Return (X, Y) of the center of cell containing provided text 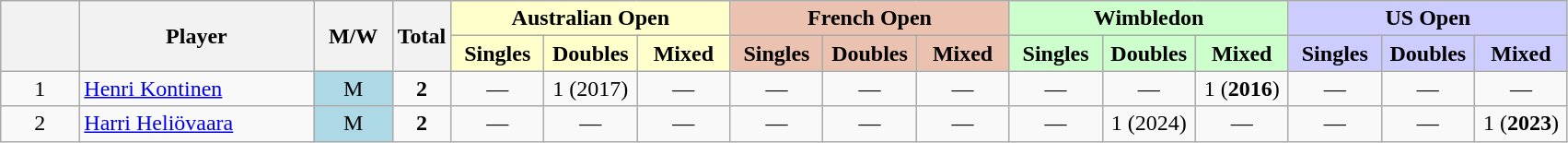
1 (41, 89)
1 (2016) (1241, 89)
US Open (1427, 18)
Australian Open (591, 18)
1 (2023) (1521, 124)
Wimbledon (1149, 18)
Total (422, 36)
1 (2017) (591, 89)
Harri Heliövaara (197, 124)
Henri Kontinen (197, 89)
1 (2024) (1149, 124)
M/W (354, 36)
French Open (869, 18)
Player (197, 36)
